Identify which cell holds the provided text, then report its [X, Y] central coordinate. 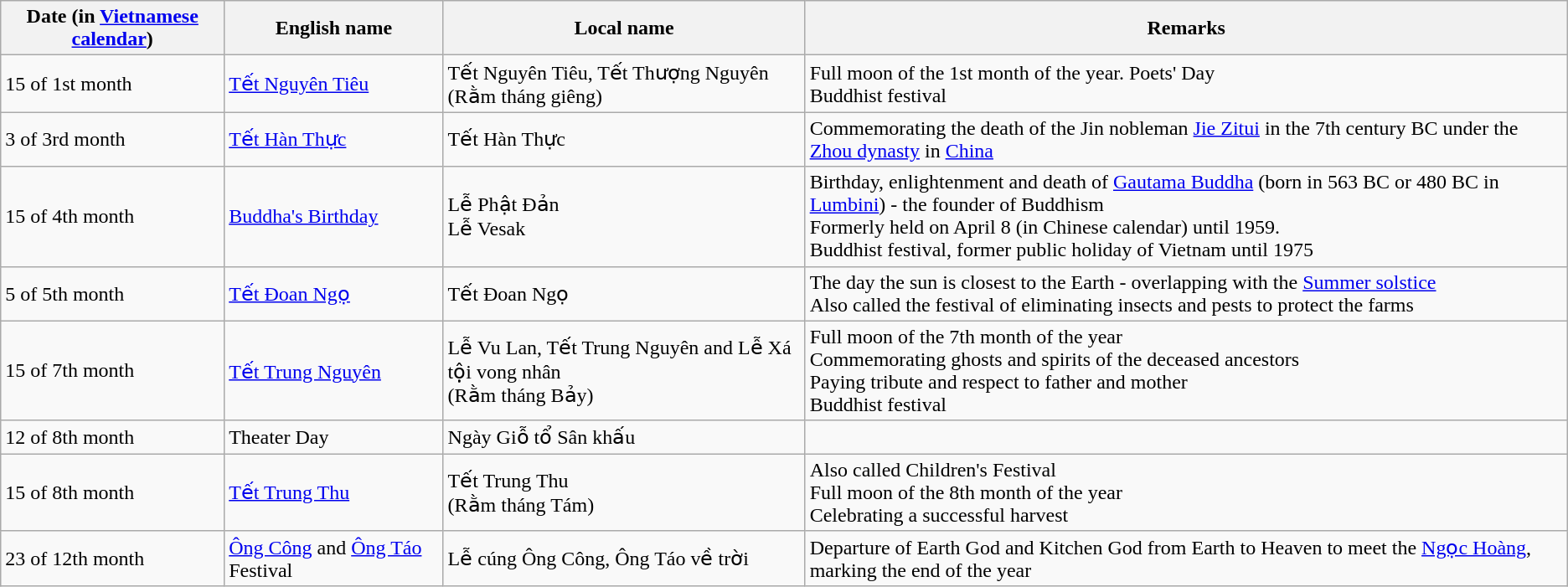
Buddha's Birthday [333, 216]
Tết Trung Thu [333, 492]
Tết Trung Thu (Rằm tháng Tám) [624, 492]
Ông Công and Ông Táo Festival [333, 559]
English name [333, 28]
Remarks [1186, 28]
15 of 1st month [112, 84]
Tết Nguyên Tiêu [333, 84]
Full moon of the 1st month of the year. Poets' DayBuddhist festival [1186, 84]
Theater Day [333, 437]
Departure of Earth God and Kitchen God from Earth to Heaven to meet the Ngọc Hoàng, marking the end of the year [1186, 559]
15 of 8th month [112, 492]
23 of 12th month [112, 559]
15 of 4th month [112, 216]
Lễ cúng Ông Công, Ông Táo về trời [624, 559]
Local name [624, 28]
5 of 5th month [112, 293]
Ngày Giỗ tổ Sân khấu [624, 437]
Also called Children's Festival Full moon of the 8th month of the year Celebrating a successful harvest [1186, 492]
Tết Trung Nguyên [333, 370]
Commemorating the death of the Jin nobleman Jie Zitui in the 7th century BC under the Zhou dynasty in China [1186, 139]
3 of 3rd month [112, 139]
Lễ Phật Đản Lễ Vesak [624, 216]
12 of 8th month [112, 437]
Tết Nguyên Tiêu, Tết Thượng Nguyên (Rằm tháng giêng) [624, 84]
Lễ Vu Lan, Tết Trung Nguyên and Lễ Xá tội vong nhân (Rằm tháng Bảy) [624, 370]
15 of 7th month [112, 370]
Date (in Vietnamese calendar) [112, 28]
